From the cell containing the given text, extract its center point as [X, Y] coordinate. 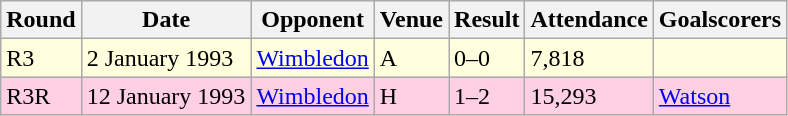
0–0 [487, 58]
Goalscorers [720, 20]
R3 [41, 58]
Round [41, 20]
R3R [41, 96]
A [411, 58]
H [411, 96]
15,293 [589, 96]
7,818 [589, 58]
Attendance [589, 20]
12 January 1993 [166, 96]
1–2 [487, 96]
2 January 1993 [166, 58]
Result [487, 20]
Date [166, 20]
Opponent [312, 20]
Venue [411, 20]
Watson [720, 96]
